Provide the [X, Y] coordinate of the cell's center where the given text is located.  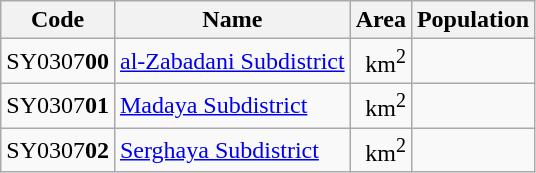
Population [472, 20]
al-Zabadani Subdistrict [232, 62]
Area [380, 20]
SY030700 [58, 62]
Code [58, 20]
SY030702 [58, 150]
SY030701 [58, 106]
Serghaya Subdistrict [232, 150]
Name [232, 20]
Madaya Subdistrict [232, 106]
